Identify which cell holds the provided text, then report its [X, Y] central coordinate. 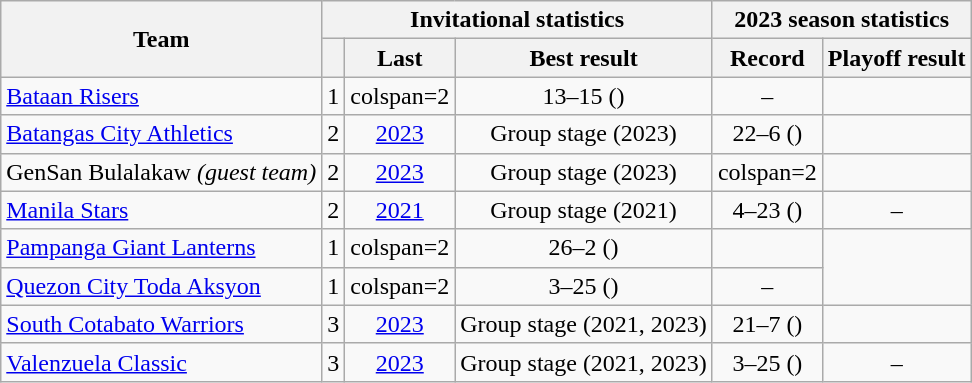
2021 [400, 210]
Invitational statistics [518, 20]
Team [162, 39]
GenSan Bulalakaw (guest team) [162, 172]
Bataan Risers [162, 96]
South Cotabato Warriors [162, 324]
Pampanga Giant Lanterns [162, 248]
Last [400, 58]
Record [767, 58]
13–15 () [584, 96]
22–6 () [767, 134]
26–2 () [584, 248]
Manila Stars [162, 210]
Best result [584, 58]
4–23 () [767, 210]
Playoff result [896, 58]
2023 season statistics [842, 20]
Group stage (2021) [584, 210]
21–7 () [767, 324]
Batangas City Athletics [162, 134]
Quezon City Toda Aksyon [162, 286]
Valenzuela Classic [162, 362]
